Scan for the cell matching the given text and deliver its [X, Y] coordinate at center. 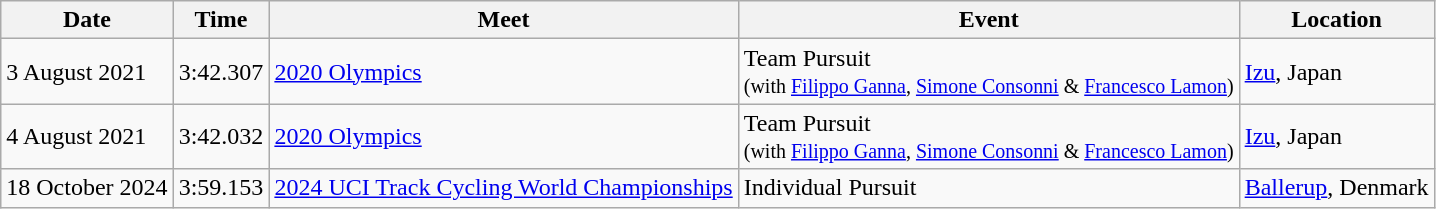
Location [1336, 20]
3 August 2021 [87, 72]
Ballerup, Denmark [1336, 188]
2024 UCI Track Cycling World Championships [504, 188]
Event [988, 20]
Individual Pursuit [988, 188]
18 October 2024 [87, 188]
3:42.032 [221, 136]
Date [87, 20]
Time [221, 20]
3:59.153 [221, 188]
Meet [504, 20]
4 August 2021 [87, 136]
3:42.307 [221, 72]
